Extract the (x, y) coordinate from the center of the cell holding the provided text.  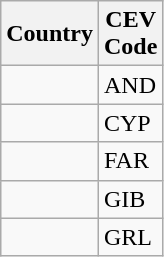
Country (50, 34)
GIB (130, 199)
CEVCode (130, 34)
GRL (130, 237)
FAR (130, 161)
AND (130, 85)
CYP (130, 123)
